Return [X, Y] of the center of cell containing provided text 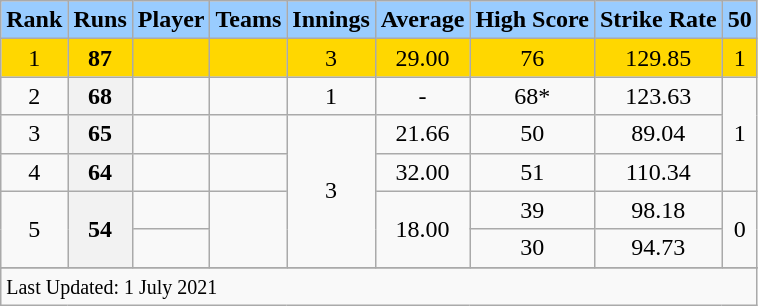
High Score [532, 20]
Last Updated: 1 July 2021 [379, 286]
68 [100, 96]
21.66 [422, 134]
94.73 [658, 248]
- [422, 96]
54 [100, 229]
110.34 [658, 172]
Player [171, 20]
89.04 [658, 134]
29.00 [422, 58]
39 [532, 210]
30 [532, 248]
32.00 [422, 172]
18.00 [422, 229]
Rank [34, 20]
123.63 [658, 96]
Teams [248, 20]
68* [532, 96]
Strike Rate [658, 20]
2 [34, 96]
129.85 [658, 58]
51 [532, 172]
Runs [100, 20]
65 [100, 134]
64 [100, 172]
Average [422, 20]
76 [532, 58]
Innings [331, 20]
4 [34, 172]
5 [34, 229]
0 [740, 229]
87 [100, 58]
98.18 [658, 210]
